Determine the [x, y] coordinate at the center of the cell enclosing the given text.  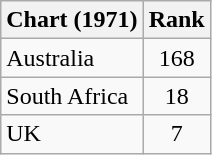
South Africa [72, 96]
18 [176, 96]
7 [176, 134]
Chart (1971) [72, 20]
UK [72, 134]
Rank [176, 20]
Australia [72, 58]
168 [176, 58]
